Extract the [x, y] coordinate from the center of the cell holding the provided text.  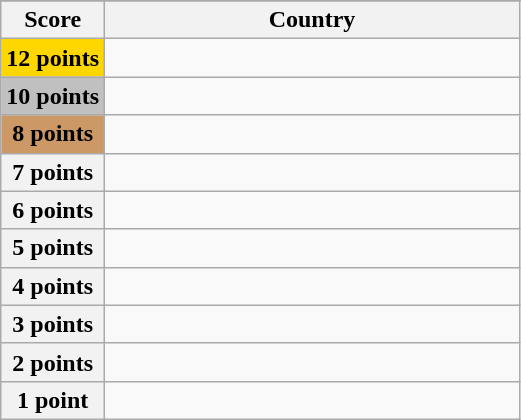
5 points [53, 248]
6 points [53, 210]
Score [53, 20]
Country [312, 20]
3 points [53, 324]
8 points [53, 134]
2 points [53, 362]
12 points [53, 58]
7 points [53, 172]
10 points [53, 96]
4 points [53, 286]
1 point [53, 400]
